For the text-containing cell, return its midpoint in (x, y) coordinate format. 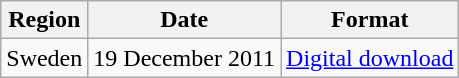
19 December 2011 (184, 58)
Region (44, 20)
Sweden (44, 58)
Format (370, 20)
Date (184, 20)
Digital download (370, 58)
